Pinpoint the cell where the given text exists, returning its (x, y) midpoint coordinate. 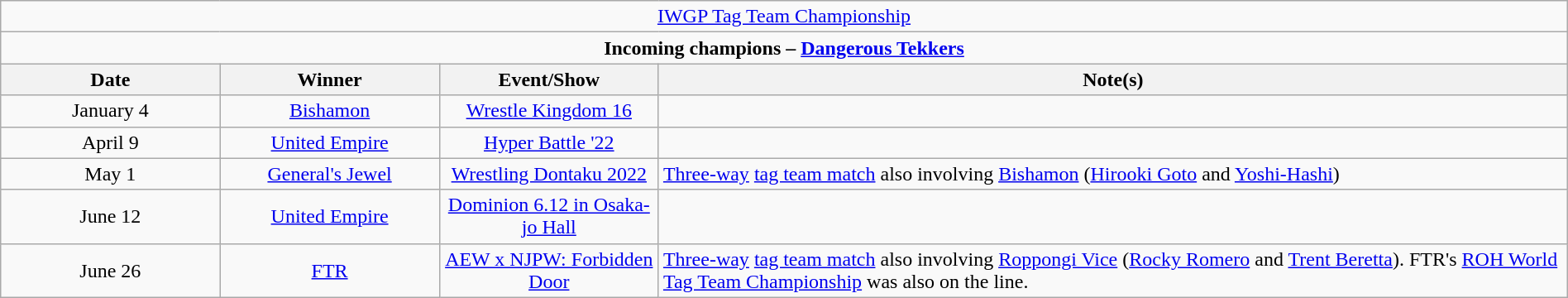
June 26 (111, 270)
Incoming champions – Dangerous Tekkers (784, 48)
Wrestle Kingdom 16 (549, 111)
Event/Show (549, 79)
Three-way tag team match also involving Bishamon (Hirooki Goto and Yoshi-Hashi) (1113, 174)
Note(s) (1113, 79)
June 12 (111, 217)
IWGP Tag Team Championship (784, 17)
May 1 (111, 174)
General's Jewel (329, 174)
Date (111, 79)
Hyper Battle '22 (549, 142)
FTR (329, 270)
Bishamon (329, 111)
January 4 (111, 111)
Dominion 6.12 in Osaka-jo Hall (549, 217)
Winner (329, 79)
Three-way tag team match also involving Roppongi Vice (Rocky Romero and Trent Beretta). FTR's ROH World Tag Team Championship was also on the line. (1113, 270)
Wrestling Dontaku 2022 (549, 174)
April 9 (111, 142)
AEW x NJPW: Forbidden Door (549, 270)
